Output the [X, Y] coordinate of the center of the cell containing the given text.  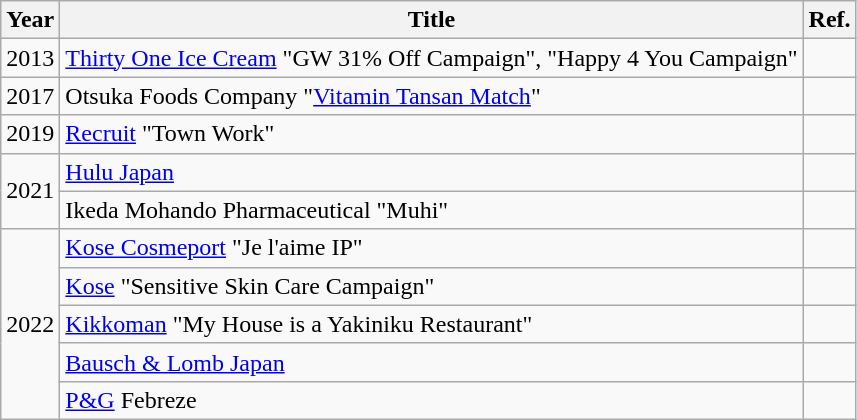
Bausch & Lomb Japan [432, 362]
Otsuka Foods Company "Vitamin Tansan Match" [432, 96]
2019 [30, 134]
P&G Febreze [432, 400]
2017 [30, 96]
Ref. [830, 20]
Title [432, 20]
Ikeda Mohando Pharmaceutical "Muhi" [432, 210]
2013 [30, 58]
2022 [30, 324]
Kose Cosmeport "Je l'aime IP" [432, 248]
Hulu Japan [432, 172]
Recruit "Town Work" [432, 134]
2021 [30, 191]
Kikkoman "My House is a Yakiniku Restaurant" [432, 324]
Thirty One Ice Cream "GW 31% Off Campaign", "Happy 4 You Campaign" [432, 58]
Year [30, 20]
Kose "Sensitive Skin Care Campaign" [432, 286]
